Identify which cell holds the provided text, then report its (x, y) central coordinate. 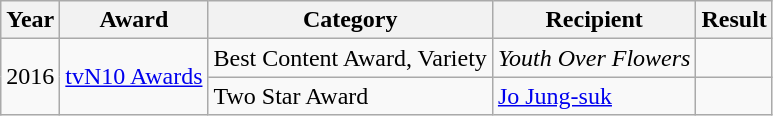
2016 (30, 77)
Best Content Award, Variety (350, 58)
Youth Over Flowers (594, 58)
tvN10 Awards (134, 77)
Result (734, 20)
Two Star Award (350, 96)
Year (30, 20)
Recipient (594, 20)
Award (134, 20)
Jo Jung-suk (594, 96)
Category (350, 20)
